Return the (X, Y) coordinate for the center point of the cell that contains the specified text.  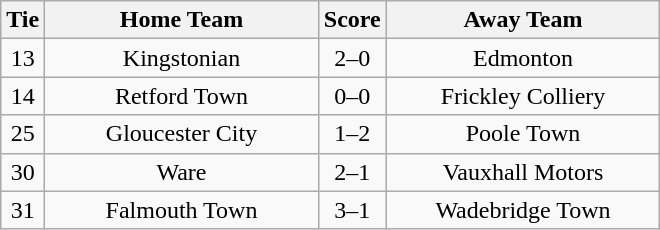
Wadebridge Town (523, 210)
31 (23, 210)
Tie (23, 20)
14 (23, 96)
30 (23, 172)
Home Team (182, 20)
Score (352, 20)
Falmouth Town (182, 210)
Vauxhall Motors (523, 172)
Gloucester City (182, 134)
25 (23, 134)
3–1 (352, 210)
Poole Town (523, 134)
2–0 (352, 58)
1–2 (352, 134)
Edmonton (523, 58)
Retford Town (182, 96)
Frickley Colliery (523, 96)
2–1 (352, 172)
0–0 (352, 96)
Kingstonian (182, 58)
13 (23, 58)
Away Team (523, 20)
Ware (182, 172)
